Detect which cell encompasses the target text, then output its (X, Y) center coordinate. 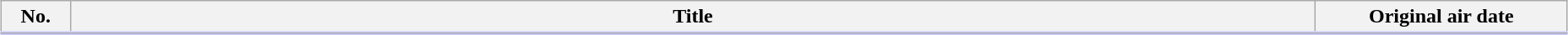
Title (693, 17)
Original air date (1441, 17)
No. (35, 17)
